Locate the cell with the specified text and output its (X, Y) center coordinate. 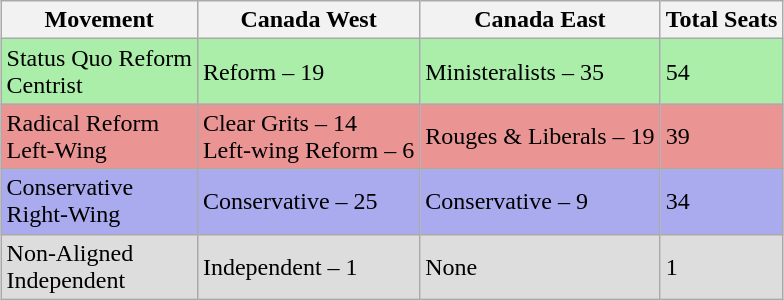
Rouges & Liberals – 19 (540, 136)
Radical ReformLeft-Wing (99, 136)
Conservative – 9 (540, 202)
Clear Grits – 14 Left-wing Reform – 6 (308, 136)
Conservative – 25 (308, 202)
None (540, 266)
34 (722, 202)
Total Seats (722, 20)
1 (722, 266)
Status Quo ReformCentrist (99, 72)
Ministeralists – 35 (540, 72)
Reform – 19 (308, 72)
Canada West (308, 20)
Non-AlignedIndependent (99, 266)
54 (722, 72)
Canada East (540, 20)
ConservativeRight-Wing (99, 202)
Movement (99, 20)
39 (722, 136)
Independent – 1 (308, 266)
